Return (x, y) of the center of cell containing provided text 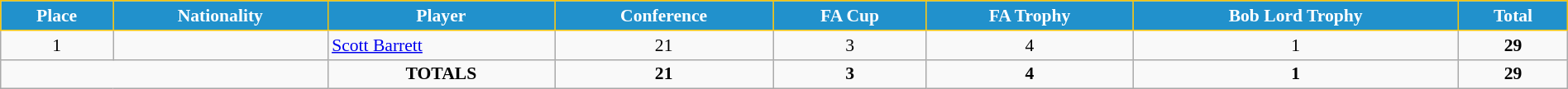
Scott Barrett (442, 45)
Bob Lord Trophy (1296, 16)
Conference (664, 16)
Total (1513, 16)
Player (442, 16)
FA Cup (850, 16)
TOTALS (442, 74)
FA Trophy (1029, 16)
Nationality (221, 16)
Place (57, 16)
